Pinpoint the cell where the given text exists, returning its (X, Y) midpoint coordinate. 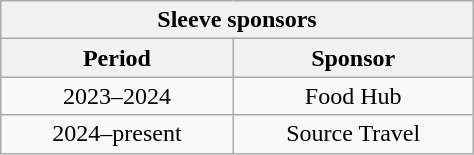
Food Hub (353, 96)
Sponsor (353, 58)
2023–2024 (117, 96)
2024–present (117, 134)
Sleeve sponsors (237, 20)
Period (117, 58)
Source Travel (353, 134)
